Detect which cell encompasses the target text, then output its (x, y) center coordinate. 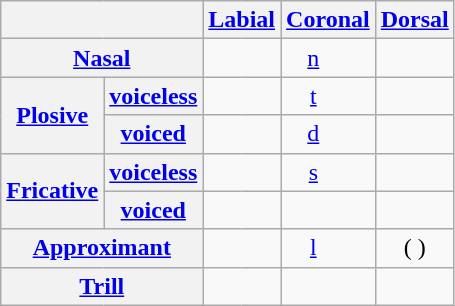
Trill (102, 286)
Plosive (52, 115)
Approximant (102, 248)
s (314, 172)
Labial (242, 20)
d (314, 134)
Dorsal (414, 20)
Fricative (52, 191)
( ) (414, 248)
Nasal (102, 58)
Coronal (328, 20)
n (314, 58)
l (314, 248)
t (314, 96)
